Scan for the cell matching the given text and deliver its [x, y] coordinate at center. 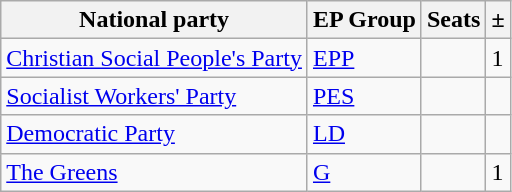
± [498, 20]
EP Group [364, 20]
G [364, 172]
LD [364, 134]
Seats [453, 20]
PES [364, 96]
Socialist Workers' Party [154, 96]
The Greens [154, 172]
EPP [364, 58]
Christian Social People's Party [154, 58]
National party [154, 20]
Democratic Party [154, 134]
